Identify which cell holds the provided text, then report its [x, y] central coordinate. 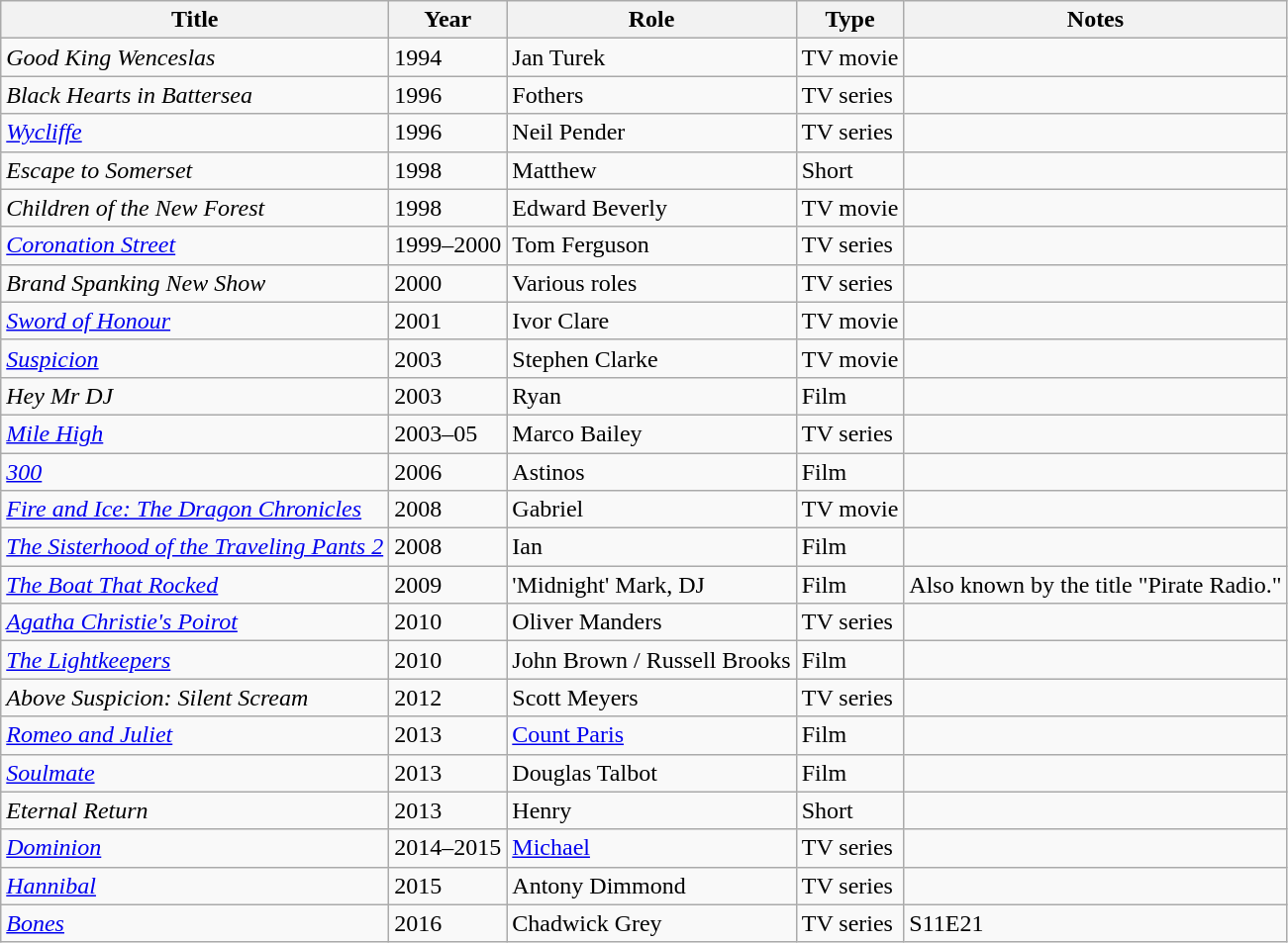
'Midnight' Mark, DJ [651, 585]
Antony Dimmond [651, 886]
Ivor Clare [651, 321]
Ian [651, 547]
Matthew [651, 170]
2003–05 [447, 433]
Astinos [651, 472]
Neil Pender [651, 133]
2015 [447, 886]
Edward Beverly [651, 208]
Chadwick Grey [651, 923]
Hannibal [195, 886]
Fothers [651, 95]
Also known by the title "Pirate Radio." [1095, 585]
1994 [447, 57]
The Boat That Rocked [195, 585]
Michael [651, 848]
Wycliffe [195, 133]
Stephen Clarke [651, 358]
S11E21 [1095, 923]
Agatha Christie's Poirot [195, 622]
Notes [1095, 20]
2012 [447, 698]
Bones [195, 923]
Marco Bailey [651, 433]
The Sisterhood of the Traveling Pants 2 [195, 547]
2001 [447, 321]
Good King Wenceslas [195, 57]
Sword of Honour [195, 321]
2014–2015 [447, 848]
Brand Spanking New Show [195, 283]
Black Hearts in Battersea [195, 95]
Tom Ferguson [651, 245]
300 [195, 472]
Soulmate [195, 773]
Oliver Manders [651, 622]
Romeo and Juliet [195, 735]
2000 [447, 283]
Eternal Return [195, 810]
Gabriel [651, 510]
Jan Turek [651, 57]
Henry [651, 810]
Year [447, 20]
Above Suspicion: Silent Scream [195, 698]
Hey Mr DJ [195, 396]
2006 [447, 472]
Douglas Talbot [651, 773]
Various roles [651, 283]
2009 [447, 585]
Dominion [195, 848]
Type [849, 20]
Mile High [195, 433]
John Brown / Russell Brooks [651, 660]
Ryan [651, 396]
The Lightkeepers [195, 660]
Suspicion [195, 358]
Escape to Somerset [195, 170]
Title [195, 20]
2016 [447, 923]
Coronation Street [195, 245]
Role [651, 20]
Children of the New Forest [195, 208]
Count Paris [651, 735]
Scott Meyers [651, 698]
1999–2000 [447, 245]
Fire and Ice: The Dragon Chronicles [195, 510]
